Return (X, Y) of the center of cell containing provided text 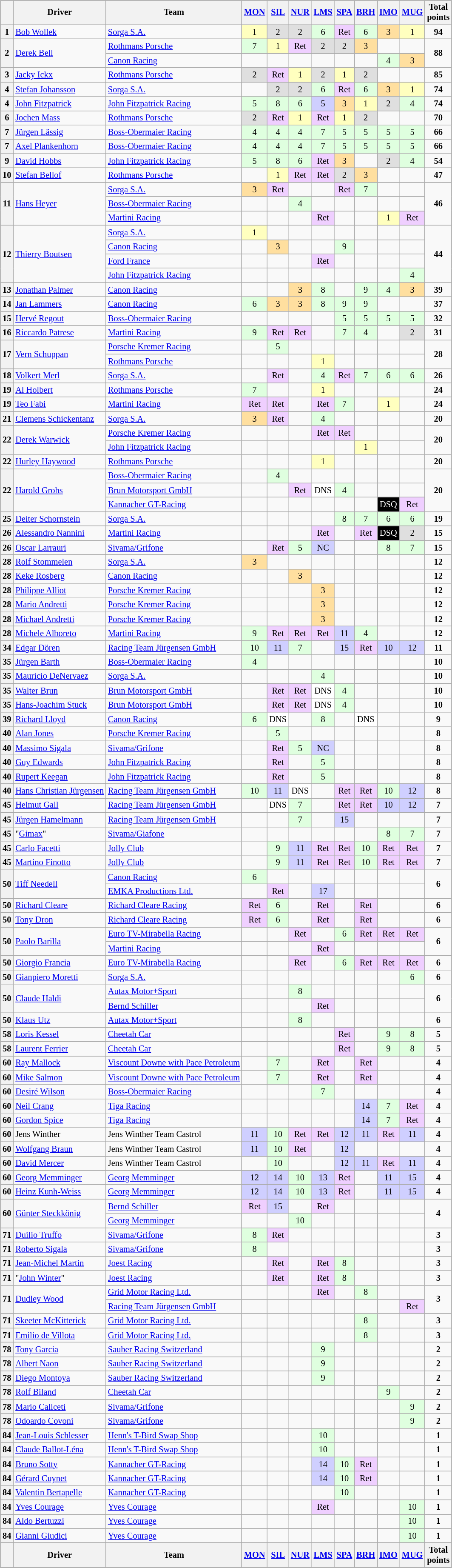
Michele Alboreto (60, 634)
Skeeter McKitterick (60, 1321)
Teo Fabi (60, 404)
David Mercer (60, 1163)
Alessandro Nannini (60, 533)
Axel Plankenhorn (60, 147)
Hurley Haywood (60, 462)
Al Holbert (60, 390)
Günter Steckkönig (60, 1214)
47 (438, 175)
Harold Grohs (60, 490)
70 (438, 118)
Rolf Stommelen (60, 562)
Hans-Joachim Stuck (60, 705)
85 (438, 75)
EMKA Productions Ltd. (174, 891)
Guy Edwards (60, 763)
94 (438, 32)
Riccardo Patrese (60, 333)
Gianni Giudici (60, 1536)
Oscar Larrauri (60, 548)
88 (438, 54)
Hervé Regout (60, 318)
Gordon Spice (60, 1120)
Stefan Bellof (60, 175)
Duilio Truffo (60, 1235)
Tony Dron (60, 920)
34 (7, 648)
21 (7, 419)
"Gimax" (60, 834)
37 (438, 304)
Richard Lloyd (60, 720)
Jürgen Barth (60, 662)
Tony Garcia (60, 1350)
Ford France (174, 261)
Jonathan Palmer (60, 290)
Gérard Cuynet (60, 1479)
Helmut Gall (60, 805)
Vern Schuppan (60, 354)
Keke Rosberg (60, 576)
Carlo Facetti (60, 848)
Ray Mallock (60, 1063)
Clemens Schickentanz (60, 419)
Edgar Dören (60, 648)
32 (438, 318)
Tiff Needell (60, 884)
Hans Christian Jürgensen (60, 791)
Deiter Schornstein (60, 519)
Desiré Wilson (60, 1092)
Emilio de Villota (60, 1335)
Claude Haldi (60, 998)
Jean-Louis Schlesser (60, 1436)
Roberto Sigala (60, 1249)
Richard Cleare (60, 905)
Mario Andretti (60, 605)
Philippe Alliot (60, 591)
Mauricio DeNervaez (60, 677)
Rolf Biland (60, 1393)
Rupert Keegan (60, 777)
Jochen Mass (60, 118)
Bruno Sotty (60, 1464)
25 (7, 519)
54 (438, 161)
Loris Kessel (60, 1034)
44 (438, 254)
Walter Brun (60, 691)
Hans Heyer (60, 204)
David Hobbs (60, 161)
Valentin Bertapelle (60, 1493)
Heinz Kunh-Weiss (60, 1192)
Jan Lammers (60, 304)
16 (7, 333)
Jens Winther (60, 1135)
Mike Salmon (60, 1077)
Martino Finotto (60, 863)
Dudley Wood (60, 1300)
Michael Andretti (60, 619)
Derek Warwick (60, 440)
Wolfgang Braun (60, 1149)
Thierry Boutsen (60, 254)
Volkert Merl (60, 376)
Sivama/Giafone (174, 834)
Jacky Ickx (60, 75)
Stefan Johansson (60, 89)
Odoardo Covoni (60, 1421)
31 (438, 333)
Jürgen Lässig (60, 132)
Jürgen Hamelmann (60, 820)
Laurent Ferrier (60, 1049)
Derek Bell (60, 54)
"John Winter" (60, 1278)
John Fitzpatrick (60, 104)
Paolo Barilla (60, 941)
Diego Montoya (60, 1378)
Giorgio Francia (60, 963)
Mario Caliceti (60, 1407)
Massimo Sigala (60, 748)
Claude Ballot-Léna (60, 1450)
Aldo Bertuzzi (60, 1522)
Gianpiero Moretti (60, 977)
46 (438, 204)
Alan Jones (60, 734)
Jean-Michel Martin (60, 1264)
18 (7, 376)
Klaus Utz (60, 1020)
Albert Naon (60, 1364)
Neil Crang (60, 1106)
Bob Wollek (60, 32)
